Identify which cell holds the provided text, then report its (X, Y) central coordinate. 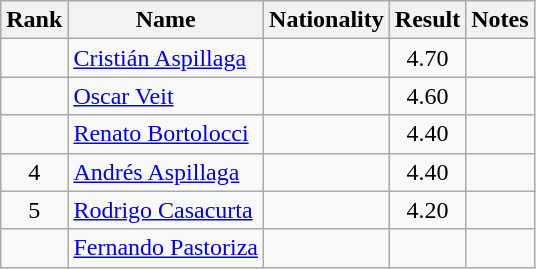
4.70 (427, 58)
Fernando Pastoriza (166, 248)
Rank (34, 20)
Rodrigo Casacurta (166, 210)
4.60 (427, 96)
Nationality (327, 20)
4.20 (427, 210)
Result (427, 20)
5 (34, 210)
Oscar Veit (166, 96)
Cristián Aspillaga (166, 58)
Renato Bortolocci (166, 134)
Andrés Aspillaga (166, 172)
4 (34, 172)
Notes (500, 20)
Name (166, 20)
